Detect which cell encompasses the target text, then output its [X, Y] center coordinate. 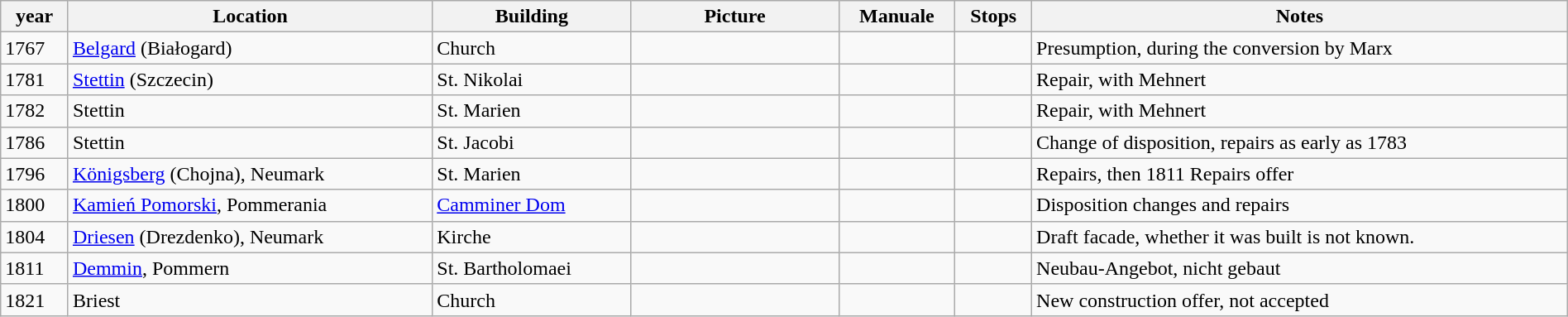
1800 [35, 205]
Notes [1300, 17]
year [35, 17]
1821 [35, 300]
Repairs, then 1811 Repairs offer [1300, 174]
Kirche [532, 237]
1811 [35, 268]
Belgard (Białogard) [250, 48]
St. Bartholomaei [532, 268]
Camminer Dom [532, 205]
Driesen (Drezdenko), Neumark [250, 237]
Kamień Pomorski, Pommerania [250, 205]
St. Nikolai [532, 79]
Location [250, 17]
Königsberg (Chojna), Neumark [250, 174]
1804 [35, 237]
1786 [35, 142]
Briest [250, 300]
Demmin, Pommern [250, 268]
Disposition changes and repairs [1300, 205]
1781 [35, 79]
Change of disposition, repairs as early as 1783 [1300, 142]
1767 [35, 48]
1782 [35, 111]
New construction offer, not accepted [1300, 300]
Stettin (Szczecin) [250, 79]
Manuale [896, 17]
Neubau-Angebot, nicht gebaut [1300, 268]
Presumption, during the conversion by Marx [1300, 48]
Picture [734, 17]
1796 [35, 174]
Stops [994, 17]
St. Jacobi [532, 142]
Building [532, 17]
Draft facade, whether it was built is not known. [1300, 237]
